Extract the (X, Y) coordinate from the center of the cell holding the provided text.  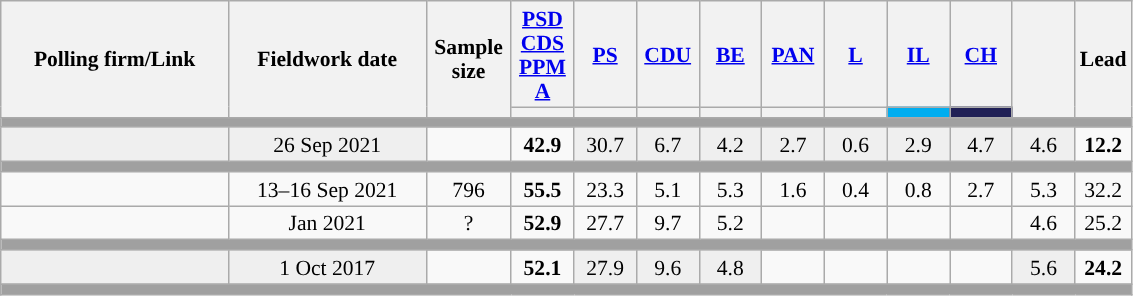
13–16 Sep 2021 (327, 189)
BE (730, 54)
5.1 (668, 189)
25.2 (1104, 223)
L (856, 54)
PAN (794, 54)
0.4 (856, 189)
42.9 (542, 145)
26 Sep 2021 (327, 145)
Fieldwork date (327, 59)
Lead (1104, 59)
2.9 (918, 145)
5.2 (730, 223)
1 Oct 2017 (327, 267)
9.7 (668, 223)
5.6 (1044, 267)
52.9 (542, 223)
4.2 (730, 145)
0.8 (918, 189)
55.5 (542, 189)
0.6 (856, 145)
? (468, 223)
52.1 (542, 267)
4.8 (730, 267)
4.7 (982, 145)
Polling firm/Link (115, 59)
CH (982, 54)
6.7 (668, 145)
IL (918, 54)
PSDCDSPPMA (542, 54)
1.6 (794, 189)
Sample size (468, 59)
30.7 (606, 145)
24.2 (1104, 267)
23.3 (606, 189)
12.2 (1104, 145)
Jan 2021 (327, 223)
9.6 (668, 267)
27.7 (606, 223)
796 (468, 189)
PS (606, 54)
32.2 (1104, 189)
CDU (668, 54)
27.9 (606, 267)
